From the cell containing the given text, extract its center point as (x, y) coordinate. 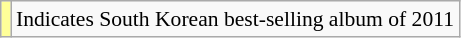
Indicates South Korean best-selling album of 2011 (235, 19)
